From the cell containing the given text, extract its center point as [X, Y] coordinate. 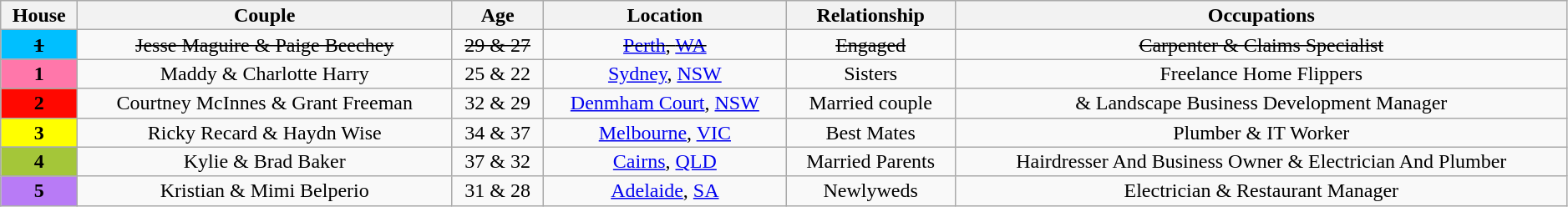
Sydney, NSW [665, 73]
3 [39, 132]
Relationship [870, 15]
Kristian & Mimi Belperio [265, 190]
5 [39, 190]
Denmham Court, NSW [665, 103]
25 & 22 [498, 73]
29 & 27 [498, 45]
Newlyweds [870, 190]
Kylie & Brad Baker [265, 162]
Adelaide, SA [665, 190]
Married Parents [870, 162]
4 [39, 162]
Freelance Home Flippers [1261, 73]
Carpenter & Claims Specialist [1261, 45]
Maddy & Charlotte Harry [265, 73]
Ricky Recard & Haydn Wise [265, 132]
Engaged [870, 45]
Hairdresser And Business Owner & Electrician And Plumber [1261, 162]
Courtney McInnes & Grant Freeman [265, 103]
34 & 37 [498, 132]
Perth, WA [665, 45]
31 & 28 [498, 190]
& Landscape Business Development Manager [1261, 103]
Age [498, 15]
Plumber & IT Worker [1261, 132]
32 & 29 [498, 103]
Cairns, QLD [665, 162]
2 [39, 103]
Melbourne, VIC [665, 132]
House [39, 15]
Electrician & Restaurant Manager [1261, 190]
Couple [265, 15]
Jesse Maguire & Paige Beechey [265, 45]
37 & 32 [498, 162]
Occupations [1261, 15]
Best Mates [870, 132]
Married couple [870, 103]
Sisters [870, 73]
Location [665, 15]
